Output the (X, Y) coordinate of the center of the cell containing the given text.  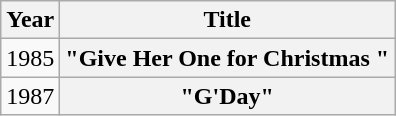
"Give Her One for Christmas " (228, 58)
"G'Day" (228, 96)
1987 (30, 96)
Year (30, 20)
Title (228, 20)
1985 (30, 58)
